From the cell containing the given text, extract its center point as [X, Y] coordinate. 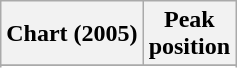
Peakposition [189, 34]
Chart (2005) [72, 34]
